Locate the cell with the specified text and output its [x, y] center coordinate. 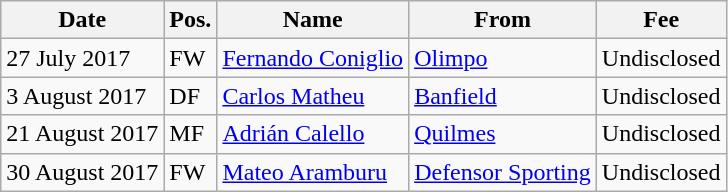
From [503, 20]
Carlos Matheu [313, 96]
27 July 2017 [82, 58]
Fee [661, 20]
21 August 2017 [82, 134]
30 August 2017 [82, 172]
Mateo Aramburu [313, 172]
Name [313, 20]
DF [190, 96]
Adrián Calello [313, 134]
Pos. [190, 20]
Defensor Sporting [503, 172]
Banfield [503, 96]
3 August 2017 [82, 96]
Quilmes [503, 134]
Olimpo [503, 58]
Date [82, 20]
MF [190, 134]
Fernando Coniglio [313, 58]
